Determine the [x, y] coordinate at the center of the cell enclosing the given text.  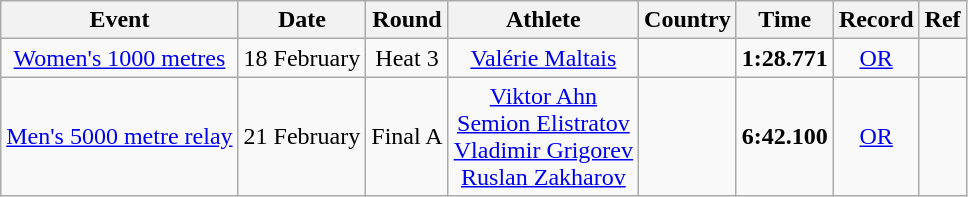
Event [120, 20]
18 February [302, 58]
Viktor AhnSemion ElistratovVladimir GrigorevRuslan Zakharov [543, 136]
1:28.771 [784, 58]
Round [407, 20]
Record [876, 20]
Ref [942, 20]
Country [688, 20]
6:42.100 [784, 136]
Men's 5000 metre relay [120, 136]
Athlete [543, 20]
Date [302, 20]
Time [784, 20]
Women's 1000 metres [120, 58]
Final A [407, 136]
Valérie Maltais [543, 58]
21 February [302, 136]
Heat 3 [407, 58]
